Extract the (X, Y) coordinate from the center of the cell holding the provided text.  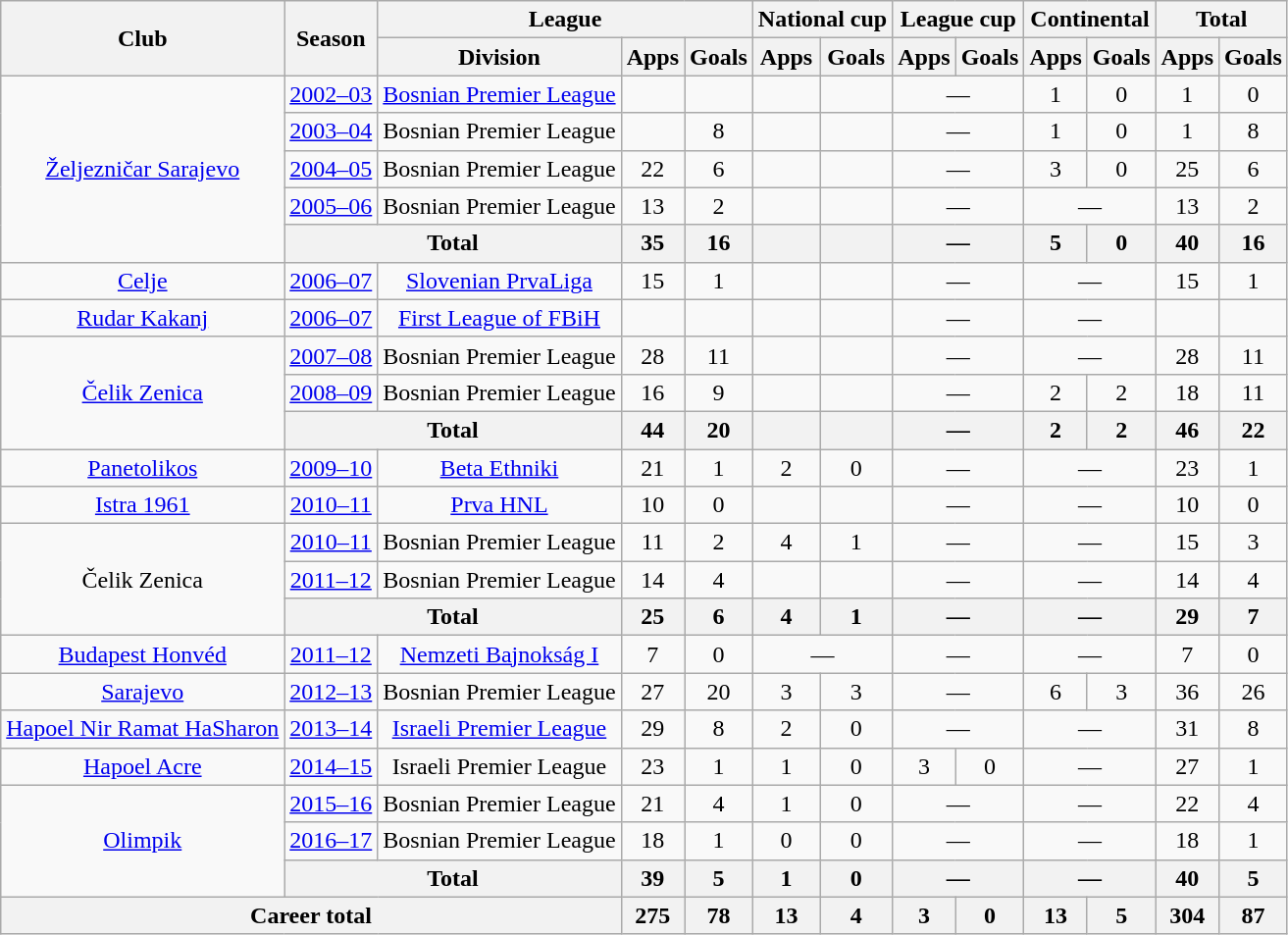
Željezničar Sarajevo (143, 169)
2002–03 (332, 94)
87 (1254, 915)
Panetolikos (143, 468)
2008–09 (332, 392)
Continental (1090, 20)
44 (652, 430)
First League of FBiH (499, 318)
Career total (311, 915)
Istra 1961 (143, 505)
31 (1187, 729)
2004–05 (332, 169)
2015–16 (332, 804)
Olimpik (143, 841)
2012–13 (332, 692)
Club (143, 38)
Prva HNL (499, 505)
Season (332, 38)
2014–15 (332, 766)
26 (1254, 692)
46 (1187, 430)
League (565, 20)
35 (652, 243)
2013–14 (332, 729)
304 (1187, 915)
Sarajevo (143, 692)
Division (499, 57)
2016–17 (332, 841)
Celje (143, 281)
Hapoel Nir Ramat HaSharon (143, 729)
275 (652, 915)
39 (652, 878)
Hapoel Acre (143, 766)
National cup (822, 20)
78 (719, 915)
2003–04 (332, 131)
2009–10 (332, 468)
Beta Ethniki (499, 468)
Slovenian PrvaLiga (499, 281)
2005–06 (332, 206)
2007–08 (332, 355)
36 (1187, 692)
Budapest Honvéd (143, 654)
Rudar Kakanj (143, 318)
League cup (958, 20)
9 (719, 392)
Nemzeti Bajnokság I (499, 654)
